Return [X, Y] of the center of cell containing provided text 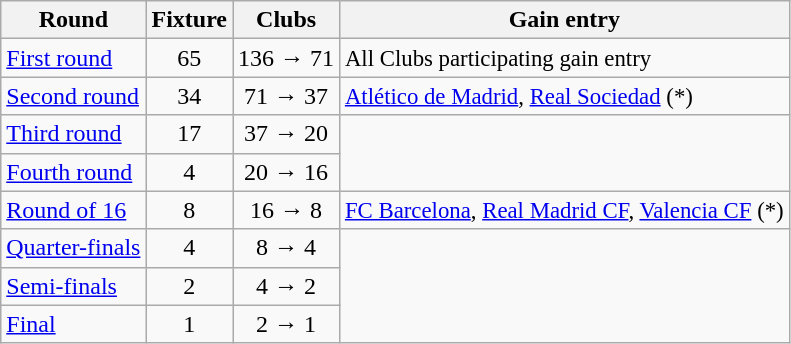
17 [190, 134]
Fixture [190, 20]
4 → 2 [286, 286]
20 → 16 [286, 172]
2 [190, 286]
8 [190, 210]
2 → 1 [286, 324]
Quarter-finals [74, 248]
Atlético de Madrid, Real Sociedad (*) [564, 96]
First round [74, 58]
Round of 16 [74, 210]
71 → 37 [286, 96]
Final [74, 324]
Round [74, 20]
65 [190, 58]
All Clubs participating gain entry [564, 58]
Clubs [286, 20]
37 → 20 [286, 134]
Fourth round [74, 172]
FC Barcelona, Real Madrid CF, Valencia CF (*) [564, 210]
8 → 4 [286, 248]
1 [190, 324]
136 → 71 [286, 58]
Gain entry [564, 20]
Third round [74, 134]
Semi-finals [74, 286]
16 → 8 [286, 210]
34 [190, 96]
Second round [74, 96]
